Return the (x, y) coordinate for the center point of the cell that contains the specified text.  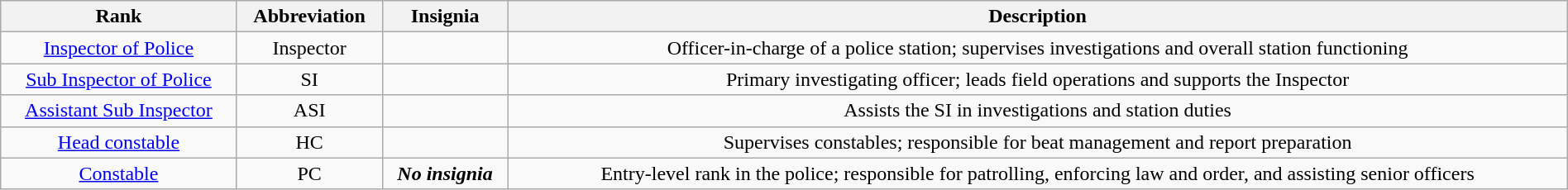
Inspector of Police (119, 48)
Assists the SI in investigations and station duties (1037, 111)
ASI (309, 111)
Head constable (119, 142)
Officer-in-charge of a police station; supervises investigations and overall station functioning (1037, 48)
Abbreviation (309, 17)
Sub Inspector of Police (119, 79)
Inspector (309, 48)
Rank (119, 17)
Insignia (445, 17)
No insignia (445, 173)
SI (309, 79)
PC (309, 173)
Supervises constables; responsible for beat management and report preparation (1037, 142)
HC (309, 142)
Assistant Sub Inspector (119, 111)
Description (1037, 17)
Primary investigating officer; leads field operations and supports the Inspector (1037, 79)
Constable (119, 173)
Entry-level rank in the police; responsible for patrolling, enforcing law and order, and assisting senior officers (1037, 173)
